Search for the cell housing the specified text and yield its (x, y) center coordinate. 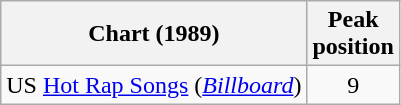
Chart (1989) (154, 34)
US Hot Rap Songs (Billboard) (154, 85)
9 (353, 85)
Peakposition (353, 34)
